Identify which cell holds the provided text, then report its (X, Y) central coordinate. 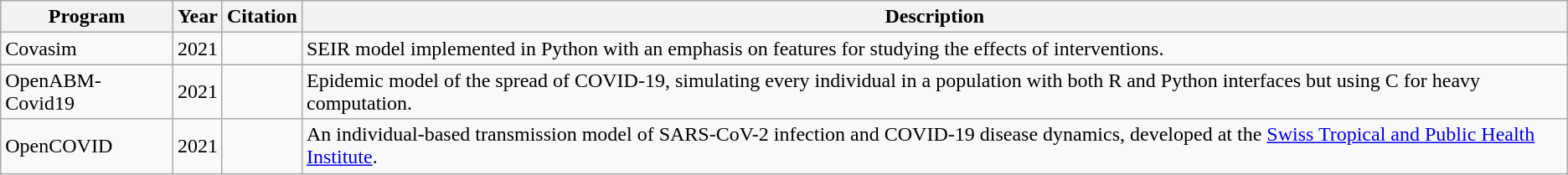
SEIR model implemented in Python with an emphasis on features for studying the effects of interventions. (935, 49)
OpenCOVID (87, 146)
Description (935, 17)
Year (198, 17)
Citation (261, 17)
Covasim (87, 49)
OpenABM-Covid19 (87, 92)
Program (87, 17)
